Detect which cell encompasses the target text, then output its [X, Y] center coordinate. 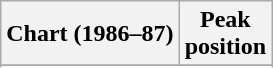
Peakposition [225, 34]
Chart (1986–87) [90, 34]
